Return the (X, Y) coordinate for the center point of the cell that contains the specified text.  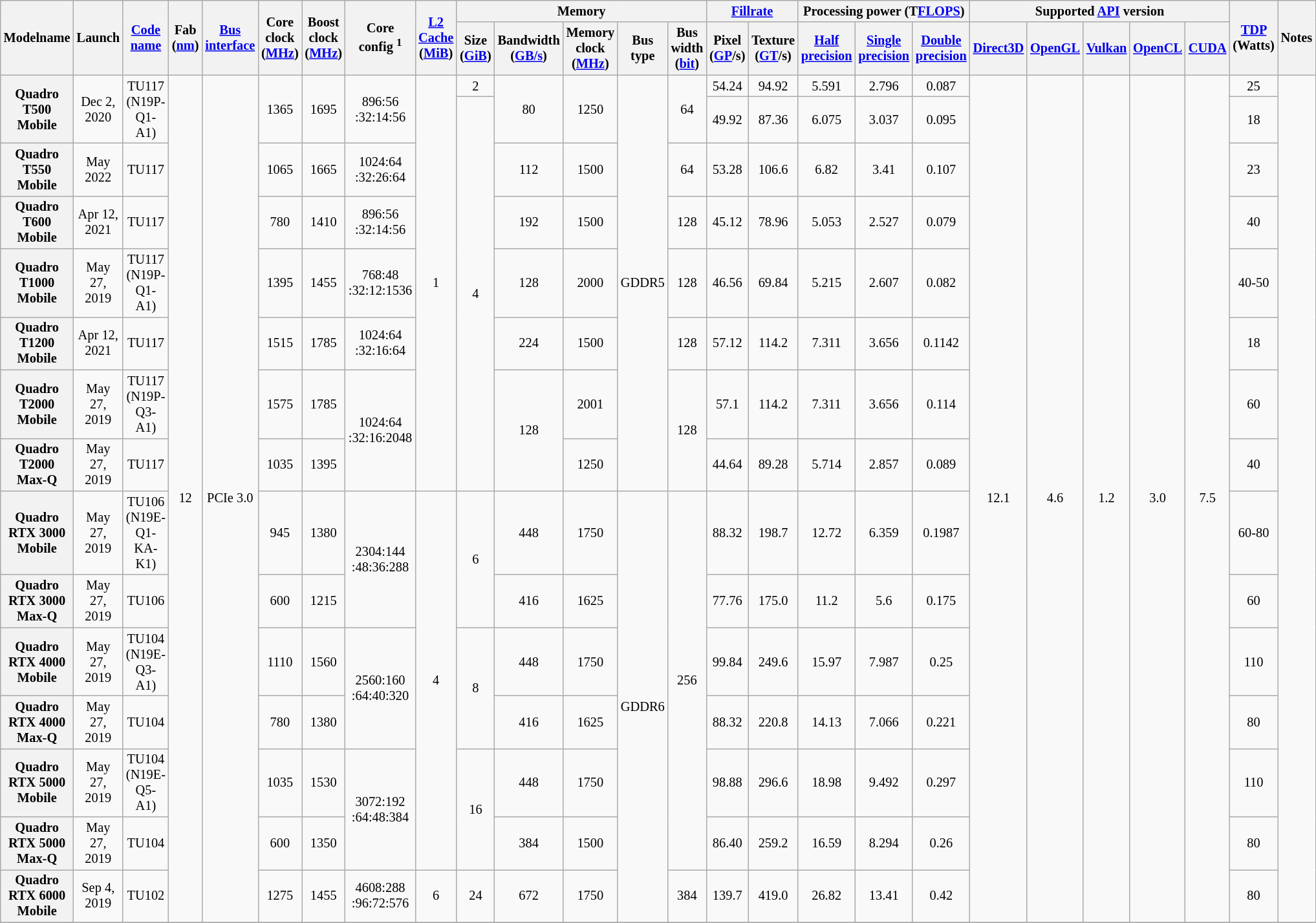
13.41 (883, 896)
77.76 (727, 601)
175.0 (773, 601)
0.1987 (942, 533)
23 (1253, 169)
TDP (Watts) (1253, 37)
1515 (279, 343)
16.59 (826, 843)
Code name (146, 37)
768:48 :32:12:1536 (380, 283)
Quadro RTX 5000 Max-Q (38, 843)
112 (529, 169)
45.12 (727, 222)
OpenCL (1158, 48)
0.079 (942, 222)
7.987 (883, 662)
Memory (581, 11)
TU102 (146, 896)
Dec 2, 2020 (98, 109)
249.6 (773, 662)
46.56 (727, 283)
CUDA (1208, 48)
57.1 (727, 404)
Pixel (GP/s) (727, 48)
224 (529, 343)
256 (687, 680)
Quadro RTX 4000 Mobile (38, 662)
Supported API version (1100, 11)
3.037 (883, 120)
53.28 (727, 169)
192 (529, 222)
Quadro RTX 3000 Max-Q (38, 601)
0.175 (942, 601)
672 (529, 896)
OpenGL (1055, 48)
Fab (nm) (186, 37)
2.527 (883, 222)
220.8 (773, 722)
1024:64 :32:26:64 (380, 169)
1110 (279, 662)
2 (475, 86)
Half precision (826, 48)
L2 Cache (MiB) (436, 37)
GDDR5 (643, 283)
99.84 (727, 662)
3.0 (1158, 499)
2000 (590, 283)
0.297 (942, 783)
106.6 (773, 169)
TU106 (N19E-Q1-KA-K1) (146, 533)
Bus width (bit) (687, 48)
TU117 (N19P-Q3-A1) (146, 404)
5.215 (826, 283)
12 (186, 499)
9.492 (883, 783)
14.13 (826, 722)
2.857 (883, 465)
1065 (279, 169)
Quadro T600 Mobile (38, 222)
Bandwidth (GB/s) (529, 48)
Quadro T1000 Mobile (38, 283)
1024:64 :32:16:64 (380, 343)
Double precision (942, 48)
26.82 (826, 896)
5.6 (883, 601)
1560 (323, 662)
PCIe 3.0 (230, 499)
0.42 (942, 896)
57.12 (727, 343)
16 (475, 809)
419.0 (773, 896)
11.2 (826, 601)
May 2022 (98, 169)
5.591 (826, 86)
Quadro T550 Mobile (38, 169)
Quadro T500 Mobile (38, 109)
4608:288 :96:72:576 (380, 896)
40-50 (1253, 283)
1350 (323, 843)
0.082 (942, 283)
98.88 (727, 783)
0.25 (942, 662)
6.359 (883, 533)
1365 (279, 109)
296.6 (773, 783)
7.066 (883, 722)
0.087 (942, 86)
0.114 (942, 404)
Launch (98, 37)
Quadro RTX 6000 Mobile (38, 896)
Modelname (38, 37)
259.2 (773, 843)
24 (475, 896)
Texture (GT/s) (773, 48)
Quadro T1200 Mobile (38, 343)
TU106 (146, 601)
18.98 (826, 783)
25 (1253, 86)
Processing power (TFLOPS) (884, 11)
Single precision (883, 48)
0.26 (942, 843)
3.41 (883, 169)
1 (436, 283)
94.92 (773, 86)
TU104 (N19E-Q5-A1) (146, 783)
Boost clock (MHz) (323, 37)
945 (279, 533)
0.095 (942, 120)
TU104 (N19E-Q3-A1) (146, 662)
1530 (323, 783)
7.5 (1208, 499)
1410 (323, 222)
198.7 (773, 533)
1024:64 :32:16:2048 (380, 430)
1665 (323, 169)
5.053 (826, 222)
1695 (323, 109)
6.82 (826, 169)
1575 (279, 404)
2304:144 :48:36:288 (380, 558)
Size (GiB) (475, 48)
0.089 (942, 465)
0.1142 (942, 343)
Quadro RTX 5000 Mobile (38, 783)
GDDR6 (643, 706)
1215 (323, 601)
78.96 (773, 222)
86.40 (727, 843)
Quadro T2000 Max-Q (38, 465)
Sep 4, 2019 (98, 896)
12.1 (998, 499)
Core config 1 (380, 37)
8 (475, 688)
Quadro T2000 Mobile (38, 404)
Fillrate (752, 11)
Quadro RTX 4000 Max-Q (38, 722)
5.714 (826, 465)
1275 (279, 896)
2001 (590, 404)
Memory clock (MHz) (590, 48)
49.92 (727, 120)
Vulkan (1106, 48)
87.36 (773, 120)
Core clock (MHz) (279, 37)
1.2 (1106, 499)
6.075 (826, 120)
54.24 (727, 86)
Notes (1297, 37)
Quadro RTX 3000 Mobile (38, 533)
139.7 (727, 896)
2.607 (883, 283)
12.72 (826, 533)
8.294 (883, 843)
44.64 (727, 465)
0.107 (942, 169)
0.221 (942, 722)
15.97 (826, 662)
2.796 (883, 86)
89.28 (773, 465)
Bus interface (230, 37)
Direct3D (998, 48)
69.84 (773, 283)
60-80 (1253, 533)
3072:192 :64:48:384 (380, 809)
2560:160 :64:40:320 (380, 688)
Bus type (643, 48)
4.6 (1055, 499)
